Pinpoint the cell where the given text exists, returning its (x, y) midpoint coordinate. 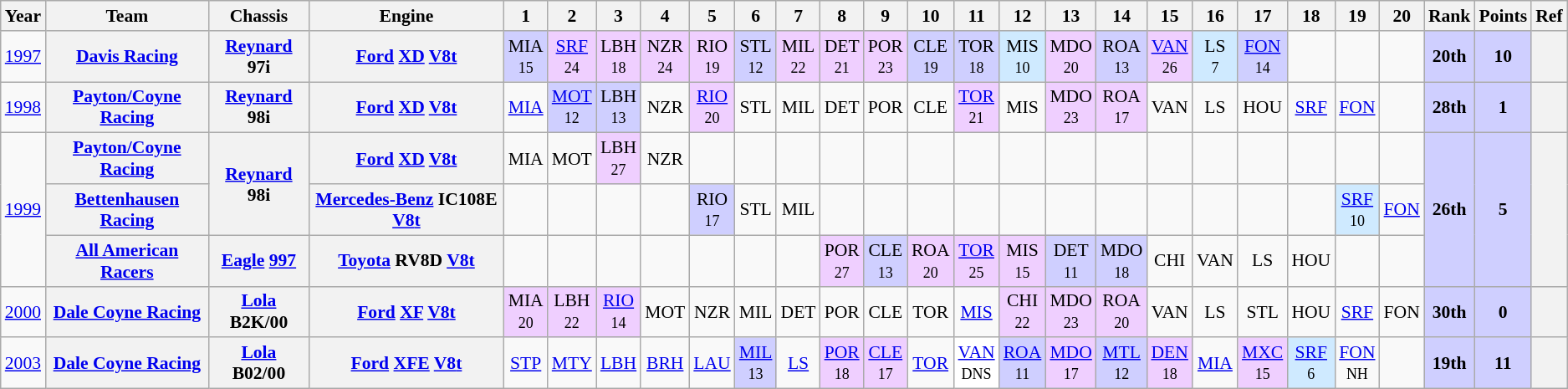
Year (23, 16)
Eagle 997 (259, 261)
Rank (1450, 16)
8 (842, 16)
MIA15 (526, 57)
MXC15 (1263, 363)
19 (1356, 16)
RIO20 (712, 107)
3 (619, 16)
VANDNS (977, 363)
DET11 (1070, 261)
DEN18 (1169, 363)
Ref (1549, 16)
20th (1450, 57)
1999 (23, 209)
ROA11 (1023, 363)
RIO14 (619, 311)
DET21 (842, 57)
LBH (619, 363)
LS7 (1215, 57)
MIA20 (526, 311)
BRH (665, 363)
Davis Racing (127, 57)
TOR21 (977, 107)
MOT12 (572, 107)
RIO17 (712, 209)
MDO17 (1070, 363)
Bettenhausen Racing (127, 209)
SRF6 (1311, 363)
RIO19 (712, 57)
Ford XF V8t (406, 311)
CHI (1169, 261)
18 (1311, 16)
MIL22 (798, 57)
POR23 (886, 57)
MTL12 (1122, 363)
Mercedes-Benz IC108E V8t (406, 209)
12 (1023, 16)
28th (1450, 107)
2003 (23, 363)
CLE17 (886, 363)
15 (1169, 16)
Team (127, 16)
POR18 (842, 363)
MIS10 (1023, 57)
CLE13 (886, 261)
LAU (712, 363)
Chassis (259, 16)
9 (886, 16)
1998 (23, 107)
TOR18 (977, 57)
13 (1070, 16)
VAN26 (1169, 57)
MIS15 (1023, 261)
LBH13 (619, 107)
30th (1450, 311)
FON14 (1263, 57)
NZR24 (665, 57)
6 (756, 16)
17 (1263, 16)
19th (1450, 363)
Reynard 97i (259, 57)
LBH22 (572, 311)
4 (665, 16)
MTY (572, 363)
ROA13 (1122, 57)
MDO18 (1122, 261)
MIL13 (756, 363)
STL12 (756, 57)
Toyota RV8D V8t (406, 261)
20 (1402, 16)
Lola B02/00 (259, 363)
CHI22 (1023, 311)
MDO20 (1070, 57)
7 (798, 16)
14 (1122, 16)
0 (1503, 311)
SRF10 (1356, 209)
LBH18 (619, 57)
STP (526, 363)
LBH27 (619, 159)
POR27 (842, 261)
Ford XFE V8t (406, 363)
ROA17 (1122, 107)
16 (1215, 16)
SRF24 (572, 57)
TOR25 (977, 261)
2 (572, 16)
All American Racers (127, 261)
Points (1503, 16)
Lola B2K/00 (259, 311)
FONNH (1356, 363)
CLE19 (931, 57)
Engine (406, 16)
1997 (23, 57)
26th (1450, 209)
2000 (23, 311)
